For the text-containing cell, return its midpoint in [X, Y] coordinate format. 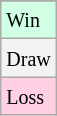
Draw [28, 58]
Win [28, 20]
Loss [28, 96]
